Capture the cell that displays the provided text and extract its [x, y] central coordinate. 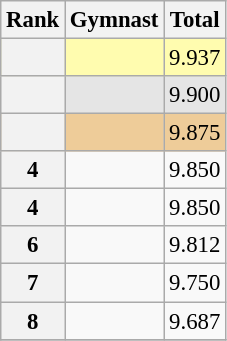
9.812 [195, 245]
9.687 [195, 321]
Gymnast [114, 20]
Total [195, 20]
9.750 [195, 283]
Rank [33, 20]
9.937 [195, 58]
7 [33, 283]
9.875 [195, 133]
6 [33, 245]
8 [33, 321]
9.900 [195, 95]
